Find where the given text appears and provide that cell's center as [x, y] coordinate. 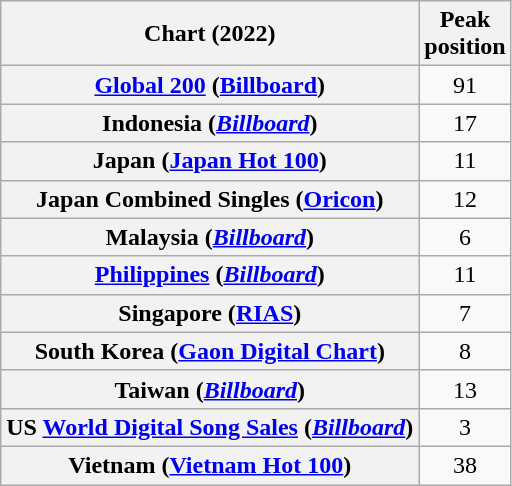
US World Digital Song Sales (Billboard) [210, 427]
Taiwan (Billboard) [210, 389]
3 [465, 427]
6 [465, 237]
Japan Combined Singles (Oricon) [210, 199]
Global 200 (Billboard) [210, 85]
8 [465, 351]
17 [465, 123]
91 [465, 85]
Chart (2022) [210, 34]
13 [465, 389]
South Korea (Gaon Digital Chart) [210, 351]
38 [465, 465]
7 [465, 313]
Philippines (Billboard) [210, 275]
Singapore (RIAS) [210, 313]
Vietnam (Vietnam Hot 100) [210, 465]
12 [465, 199]
Japan (Japan Hot 100) [210, 161]
Indonesia (Billboard) [210, 123]
Malaysia (Billboard) [210, 237]
Peakposition [465, 34]
